Output the [x, y] coordinate of the center of the cell containing the given text.  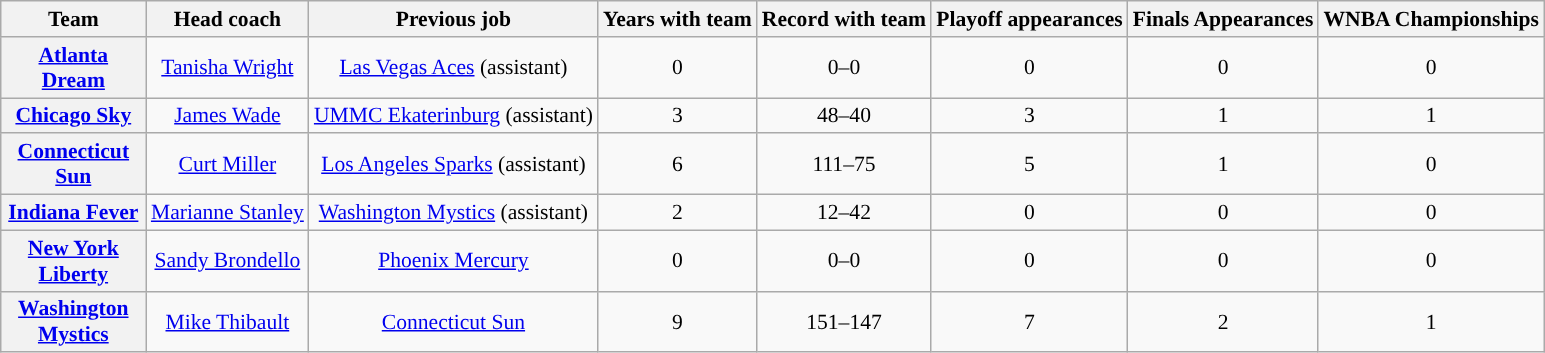
6 [678, 164]
Washington Mystics (assistant) [454, 213]
UMMC Ekaterinburg (assistant) [454, 116]
Las Vegas Aces (assistant) [454, 68]
Curt Miller [228, 164]
Chicago Sky [74, 116]
151–147 [844, 322]
Head coach [228, 19]
Phoenix Mercury [454, 260]
48–40 [844, 116]
Los Angeles Sparks (assistant) [454, 164]
Atlanta Dream [74, 68]
Marianne Stanley [228, 213]
7 [1030, 322]
James Wade [228, 116]
Washington Mystics [74, 322]
Record with team [844, 19]
Mike Thibault [228, 322]
Playoff appearances [1030, 19]
Previous job [454, 19]
5 [1030, 164]
12–42 [844, 213]
Sandy Brondello [228, 260]
Finals Appearances [1224, 19]
New York Liberty [74, 260]
9 [678, 322]
Team [74, 19]
Years with team [678, 19]
Tanisha Wright [228, 68]
Indiana Fever [74, 213]
111–75 [844, 164]
WNBA Championships [1430, 19]
